Search for the cell housing the specified text and yield its [X, Y] center coordinate. 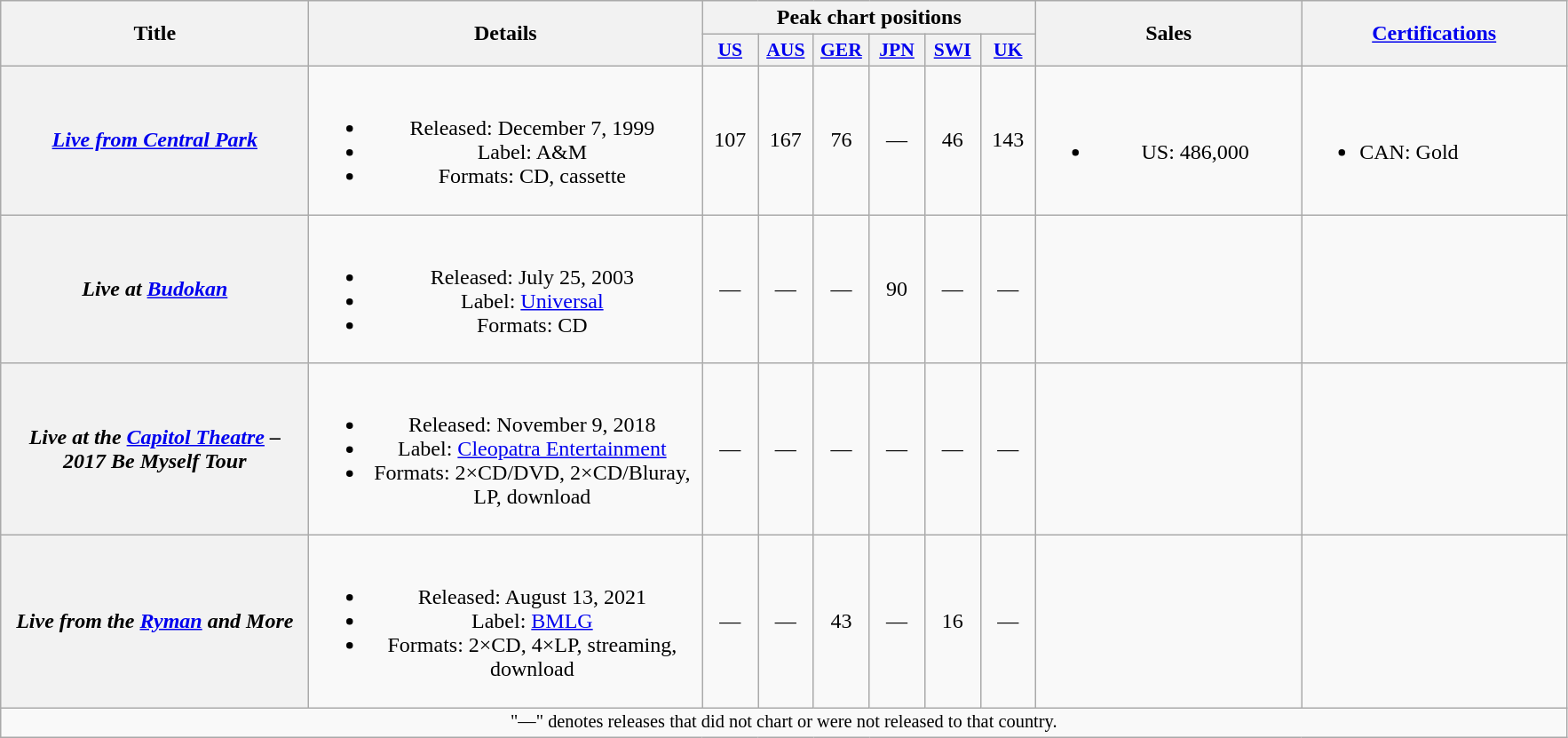
46 [952, 140]
"—" denotes releases that did not chart or were not released to that country. [784, 723]
GER [842, 51]
Certifications [1435, 34]
Title [154, 34]
167 [787, 140]
Sales [1168, 34]
Released: November 9, 2018Label: Cleopatra EntertainmentFormats: 2×CD/DVD, 2×CD/Bluray, LP, download [506, 449]
16 [952, 622]
Details [506, 34]
JPN [897, 51]
UK [1009, 51]
Live from the Ryman and More [154, 622]
Peak chart positions [869, 18]
Released: August 13, 2021Label: BMLGFormats: 2×CD, 4×LP, streaming, download [506, 622]
Live at the Capitol Theatre – 2017 Be Myself Tour [154, 449]
Live from Central Park [154, 140]
AUS [787, 51]
CAN: Gold [1435, 140]
90 [897, 290]
Live at Budokan [154, 290]
143 [1009, 140]
Released: December 7, 1999Label: A&MFormats: CD, cassette [506, 140]
Released: July 25, 2003Label: UniversalFormats: CD [506, 290]
107 [730, 140]
US [730, 51]
SWI [952, 51]
US: 486,000 [1168, 140]
43 [842, 622]
76 [842, 140]
